Identify which cell holds the provided text, then report its (x, y) central coordinate. 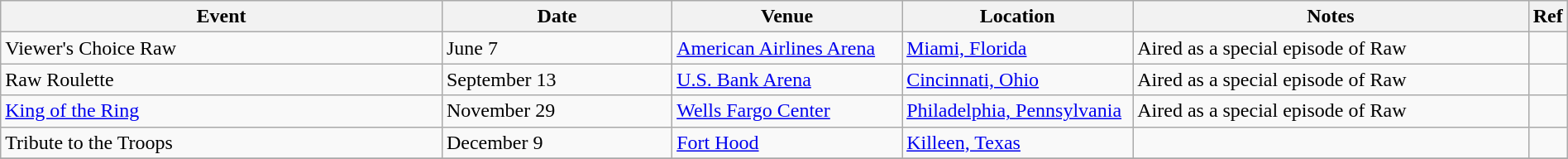
Raw Roulette (222, 79)
Viewer's Choice Raw (222, 48)
U.S. Bank Arena (787, 79)
Date (557, 17)
Miami, Florida (1017, 48)
Tribute to the Troops (222, 142)
Location (1017, 17)
Notes (1331, 17)
Philadelphia, Pennsylvania (1017, 111)
Killeen, Texas (1017, 142)
Venue (787, 17)
Ref (1548, 17)
December 9 (557, 142)
June 7 (557, 48)
American Airlines Arena (787, 48)
Fort Hood (787, 142)
Cincinnati, Ohio (1017, 79)
King of the Ring (222, 111)
Wells Fargo Center (787, 111)
Event (222, 17)
November 29 (557, 111)
September 13 (557, 79)
